Detect which cell encompasses the target text, then output its (X, Y) center coordinate. 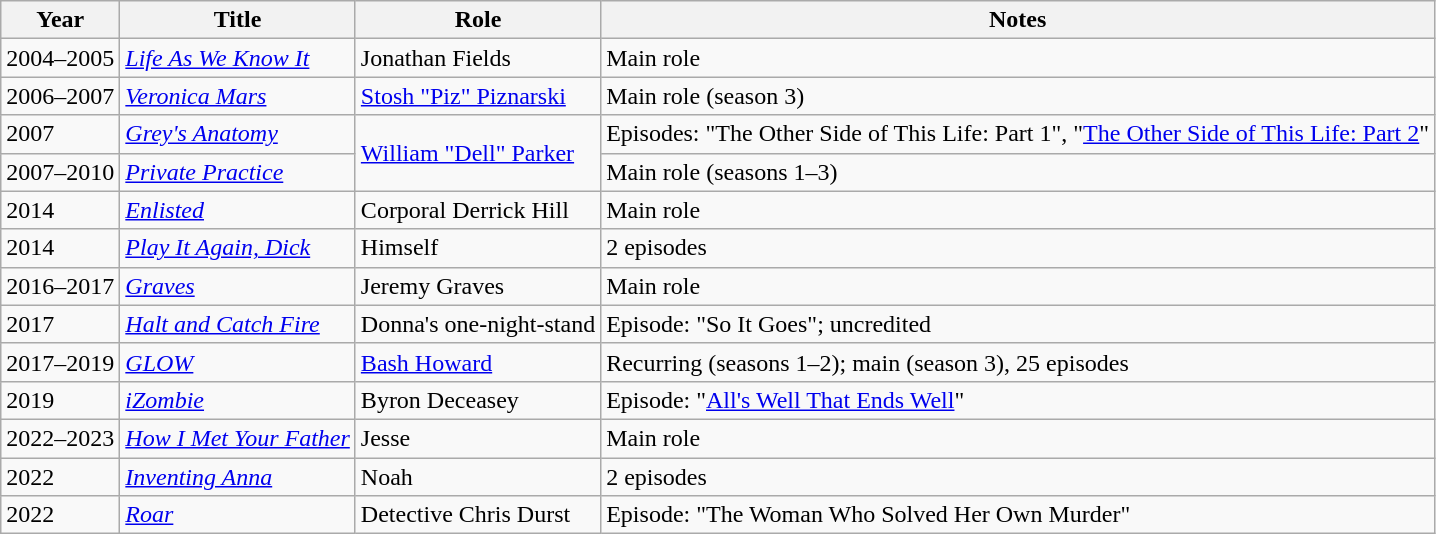
Life As We Know It (238, 58)
Halt and Catch Fire (238, 324)
Byron Deceasey (478, 400)
Graves (238, 286)
William "Dell" Parker (478, 153)
2019 (60, 400)
Roar (238, 515)
2007–2010 (60, 172)
2004–2005 (60, 58)
How I Met Your Father (238, 438)
Main role (season 3) (1018, 96)
Himself (478, 248)
2016–2017 (60, 286)
Inventing Anna (238, 477)
2017–2019 (60, 362)
Title (238, 20)
iZombie (238, 400)
2022–2023 (60, 438)
Stosh "Piz" Piznarski (478, 96)
Play It Again, Dick (238, 248)
Recurring (seasons 1–2); main (season 3), 25 episodes (1018, 362)
Veronica Mars (238, 96)
Detective Chris Durst (478, 515)
Jesse (478, 438)
Role (478, 20)
Private Practice (238, 172)
Episodes: "The Other Side of This Life: Part 1", "The Other Side of This Life: Part 2" (1018, 134)
Noah (478, 477)
2017 (60, 324)
2007 (60, 134)
Episode: "So It Goes"; uncredited (1018, 324)
Main role (seasons 1–3) (1018, 172)
Jeremy Graves (478, 286)
2006–2007 (60, 96)
Year (60, 20)
Grey's Anatomy (238, 134)
Corporal Derrick Hill (478, 210)
Enlisted (238, 210)
Bash Howard (478, 362)
Episode: "The Woman Who Solved Her Own Murder" (1018, 515)
Jonathan Fields (478, 58)
GLOW (238, 362)
Notes (1018, 20)
Donna's one-night-stand (478, 324)
Episode: "All's Well That Ends Well" (1018, 400)
